Identify which cell holds the provided text, then report its [x, y] central coordinate. 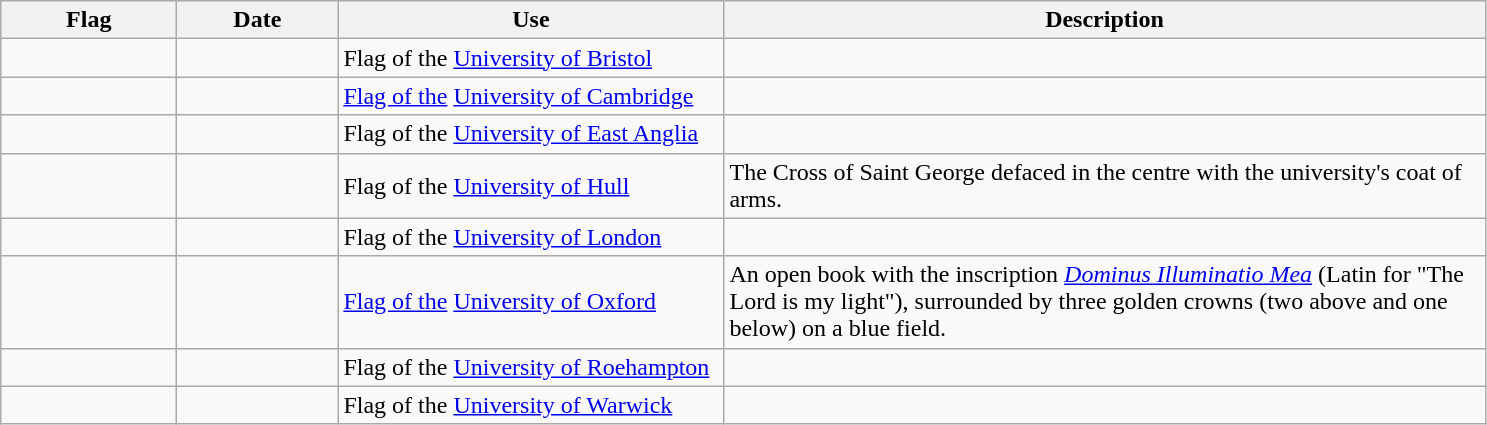
Flag of the University of Hull [531, 186]
Date [258, 20]
Description [1104, 20]
The Cross of Saint George defaced in the centre with the university's coat of arms. [1104, 186]
Flag of the University of East Anglia [531, 134]
Use [531, 20]
Flag of the University of Warwick [531, 405]
Flag of the University of London [531, 237]
Flag of the University of Roehampton [531, 367]
Flag of the University of Oxford [531, 302]
Flag of the University of Cambridge [531, 96]
Flag of the University of Bristol [531, 58]
Flag [89, 20]
